Search for the cell housing the specified text and yield its (x, y) center coordinate. 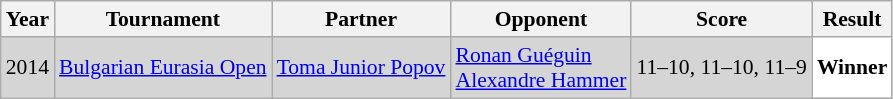
2014 (28, 68)
11–10, 11–10, 11–9 (721, 68)
Result (852, 19)
Year (28, 19)
Score (721, 19)
Opponent (540, 19)
Toma Junior Popov (362, 68)
Partner (362, 19)
Winner (852, 68)
Bulgarian Eurasia Open (163, 68)
Ronan Guéguin Alexandre Hammer (540, 68)
Tournament (163, 19)
